Pinpoint the cell where the given text exists, returning its [X, Y] midpoint coordinate. 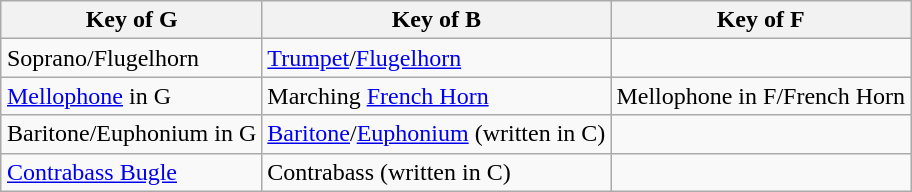
Key of G [131, 20]
Baritone/Euphonium (written in C) [436, 134]
Key of B [436, 20]
Marching French Horn [436, 96]
Mellophone in G [131, 96]
Contrabass (written in C) [436, 172]
Trumpet/Flugelhorn [436, 58]
Baritone/Euphonium in G [131, 134]
Contrabass Bugle [131, 172]
Soprano/Flugelhorn [131, 58]
Key of F [761, 20]
Mellophone in F/French Horn [761, 96]
